Output the (X, Y) coordinate of the center of the cell containing the given text.  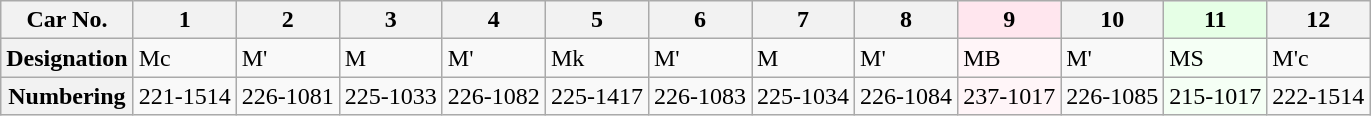
9 (1010, 20)
226-1083 (700, 96)
M'c (1318, 58)
MB (1010, 58)
1 (184, 20)
Designation (67, 58)
2 (288, 20)
4 (494, 20)
10 (1112, 20)
226-1085 (1112, 96)
7 (804, 20)
8 (906, 20)
Numbering (67, 96)
5 (596, 20)
226-1084 (906, 96)
221-1514 (184, 96)
12 (1318, 20)
225-1034 (804, 96)
237-1017 (1010, 96)
Mk (596, 58)
225-1033 (390, 96)
225-1417 (596, 96)
Car No. (67, 20)
MS (1216, 58)
Mc (184, 58)
6 (700, 20)
3 (390, 20)
11 (1216, 20)
226-1082 (494, 96)
222-1514 (1318, 96)
215-1017 (1216, 96)
226-1081 (288, 96)
